Search for the cell housing the specified text and yield its [X, Y] center coordinate. 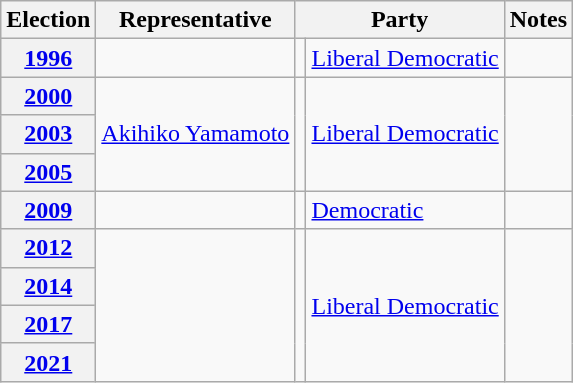
2003 [48, 134]
Akihiko Yamamoto [196, 134]
Democratic [405, 210]
2021 [48, 362]
Notes [538, 20]
Representative [196, 20]
Election [48, 20]
2009 [48, 210]
1996 [48, 58]
2000 [48, 96]
Party [400, 20]
2005 [48, 172]
2014 [48, 286]
2017 [48, 324]
2012 [48, 248]
